Detect which cell encompasses the target text, then output its (X, Y) center coordinate. 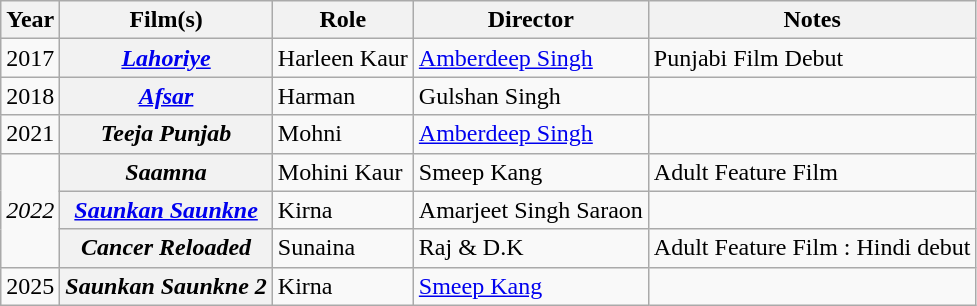
Teeja Punjab (166, 134)
Saunkan Saunkne (166, 210)
2022 (30, 210)
Role (342, 20)
Mohini Kaur (342, 172)
Year (30, 20)
Saamna (166, 172)
Notes (812, 20)
Film(s) (166, 20)
Harman (342, 96)
Sunaina (342, 248)
Adult Feature Film (812, 172)
Gulshan Singh (530, 96)
Cancer Reloaded (166, 248)
2017 (30, 58)
Adult Feature Film : Hindi debut (812, 248)
Punjabi Film Debut (812, 58)
2021 (30, 134)
Mohni (342, 134)
Harleen Kaur (342, 58)
Raj & D.K (530, 248)
Saunkan Saunkne 2 (166, 286)
2018 (30, 96)
Lahoriye (166, 58)
Afsar (166, 96)
2025 (30, 286)
Amarjeet Singh Saraon (530, 210)
Director (530, 20)
